Detect which cell encompasses the target text, then output its (X, Y) center coordinate. 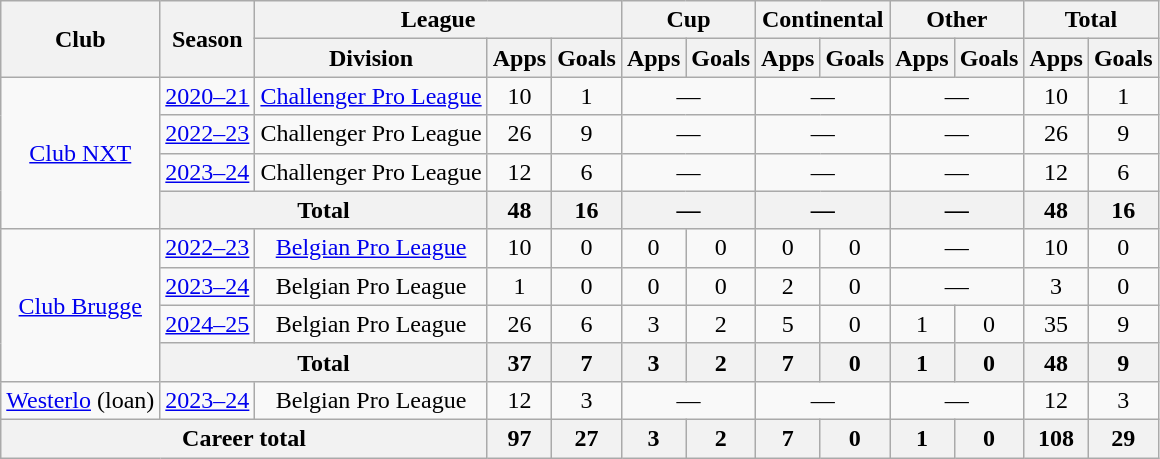
Club NXT (80, 153)
Club Brugge (80, 305)
27 (587, 438)
97 (519, 438)
Career total (244, 438)
29 (1123, 438)
2024–25 (208, 324)
Westerlo (loan) (80, 400)
League (438, 20)
5 (788, 324)
Season (208, 39)
108 (1056, 438)
Division (371, 58)
2020–21 (208, 96)
37 (519, 362)
Other (957, 20)
Club (80, 39)
35 (1056, 324)
Continental (823, 20)
Cup (688, 20)
